Pinpoint the cell where the given text exists, returning its (X, Y) midpoint coordinate. 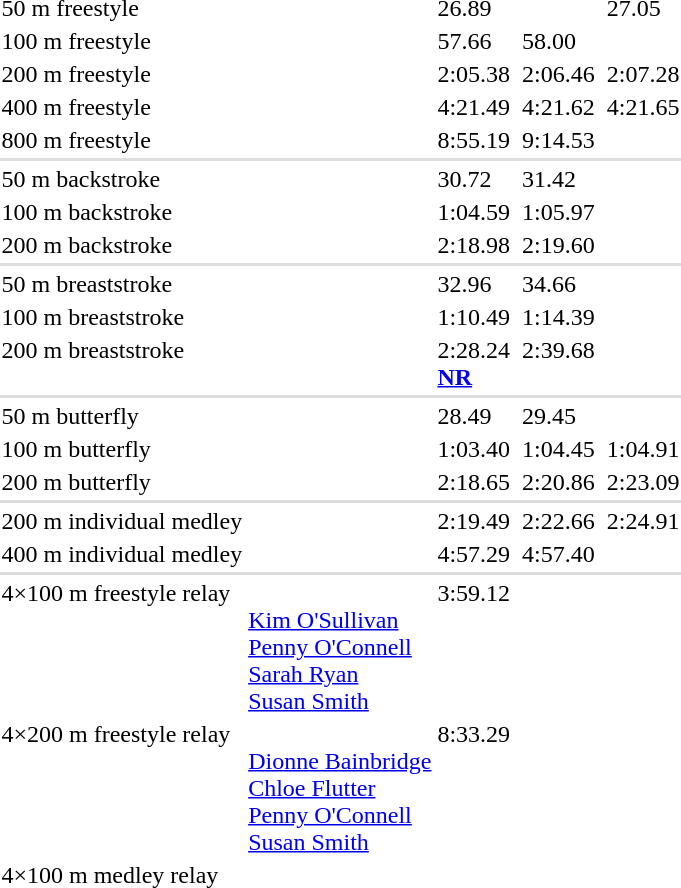
34.66 (559, 284)
200 m butterfly (122, 482)
2:07.28 (643, 74)
50 m breaststroke (122, 284)
200 m breaststroke (122, 364)
2:20.86 (559, 482)
1:04.45 (559, 449)
4:57.29 (474, 554)
4:21.62 (559, 107)
3:59.12 (474, 647)
1:03.40 (474, 449)
200 m backstroke (122, 245)
30.72 (474, 179)
2:18.98 (474, 245)
400 m freestyle (122, 107)
2:28.24 NR (474, 364)
1:10.49 (474, 317)
28.49 (474, 416)
100 m breaststroke (122, 317)
1:14.39 (559, 317)
2:39.68 (559, 364)
100 m freestyle (122, 41)
200 m freestyle (122, 74)
4:57.40 (559, 554)
58.00 (559, 41)
4:21.49 (474, 107)
2:24.91 (643, 521)
100 m butterfly (122, 449)
2:23.09 (643, 482)
4×200 m freestyle relay (122, 788)
57.66 (474, 41)
2:19.60 (559, 245)
2:19.49 (474, 521)
50 m backstroke (122, 179)
50 m butterfly (122, 416)
Kim O'SullivanPenny O'ConnellSarah RyanSusan Smith (340, 647)
1:04.59 (474, 212)
31.42 (559, 179)
32.96 (474, 284)
2:22.66 (559, 521)
1:05.97 (559, 212)
8:55.19 (474, 140)
800 m freestyle (122, 140)
2:06.46 (559, 74)
1:04.91 (643, 449)
4:21.65 (643, 107)
4×100 m freestyle relay (122, 647)
100 m backstroke (122, 212)
2:05.38 (474, 74)
400 m individual medley (122, 554)
9:14.53 (559, 140)
8:33.29 (474, 788)
2:18.65 (474, 482)
Dionne BainbridgeChloe FlutterPenny O'ConnellSusan Smith (340, 788)
29.45 (559, 416)
200 m individual medley (122, 521)
